Locate the cell with the specified text and output its [x, y] center coordinate. 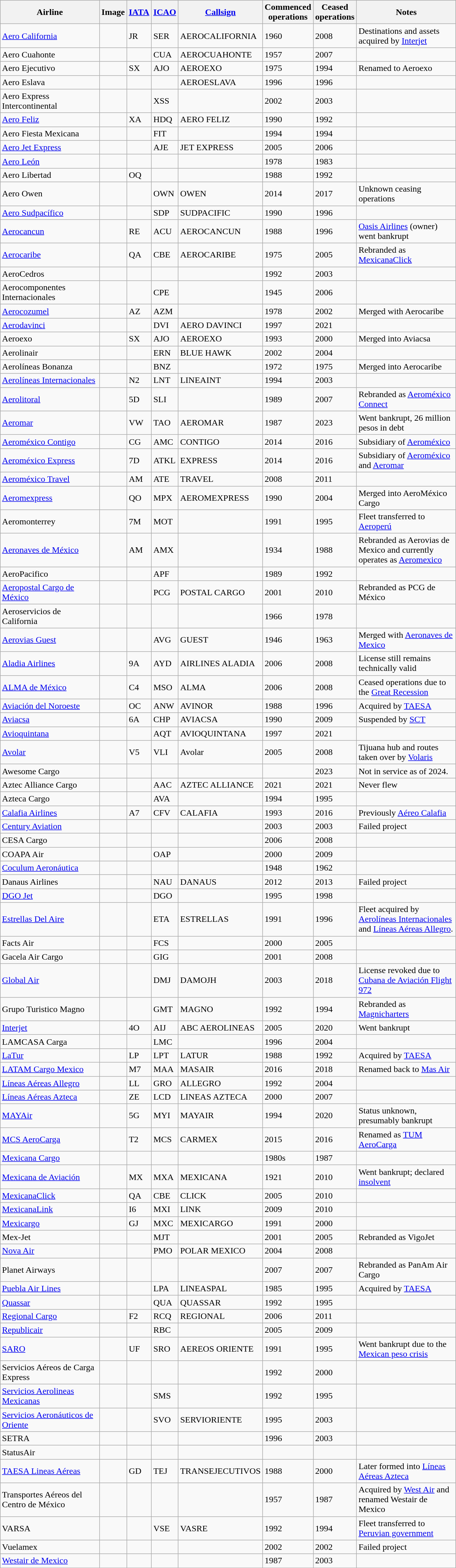
TAESA Lineas Aéreas [50, 1471]
Rebranded as Magnicharters [406, 1009]
1972 [288, 367]
OWEN [220, 193]
Global Air [50, 980]
SARO [50, 1348]
TRAVEL [220, 479]
AEROCARIBE [220, 255]
AVG [165, 640]
Fleet acquired by Aerolíneas Internacionales and Líneas Aéreas Allegro. [406, 919]
Aero Eslava [50, 82]
AEROMAR [220, 423]
SMS [165, 1396]
NAU [165, 882]
Aviación del Noroeste [50, 706]
I6 [139, 1209]
Century Aviation [50, 827]
Aero Express Intercontinental [50, 101]
VW [139, 423]
LNT [165, 380]
Aerocancun [50, 231]
1921 [288, 1177]
LPT [165, 1055]
Grupo Turistico Magno [50, 1009]
2012 [288, 882]
Never flew [406, 785]
Fleet transferred to Aeroperú [406, 521]
1998 [335, 896]
CESA Cargo [50, 840]
Aeroservicios de California [50, 616]
LL [139, 1083]
POSTAL CARGO [220, 593]
MASAIR [220, 1069]
AAC [165, 785]
2017 [335, 193]
AEREOS ORIENTE [220, 1348]
ALMA de México [50, 687]
Later formed into Líneas Aéreas Azteca [406, 1471]
Aero Ejecutivo [50, 68]
LMC [165, 1041]
UF [139, 1348]
Suspended by SCT [406, 720]
2015 [288, 1140]
StatusAir [50, 1452]
Merged with Aeronaves de Mexico [406, 640]
FIT [165, 133]
MOT [165, 521]
ETA [165, 919]
1960 [288, 36]
OQ [139, 175]
1983 [335, 161]
1966 [288, 616]
Coculum Aeronáutica [50, 868]
1963 [335, 640]
RCQ [165, 1316]
MEXICARGO [220, 1223]
Líneas Aéreas Allegro [50, 1083]
Renamed as TUM AeroCarga [406, 1140]
Aeroméxico Travel [50, 479]
Interjet [50, 1028]
AERO FELIZ [220, 120]
Regional Cargo [50, 1316]
ATKL [165, 460]
Aerovias Guest [50, 640]
1946 [288, 640]
CPE [165, 292]
AVINOR [220, 706]
SLI [165, 399]
ALLEGRO [220, 1083]
LINK [220, 1209]
AEROESLAVA [220, 82]
Airline [50, 12]
COAPA Air [50, 854]
Rebranded as Aerovias de Mexico and currently operates as Aeromexico [406, 550]
LINEASPAL [220, 1288]
SDP [165, 213]
Went bankrupt due to the Mexican peso crisis [406, 1348]
LATUR [220, 1055]
Image [113, 12]
Mexicana de Aviación [50, 1177]
ACU [165, 231]
Aeroméxico Contigo [50, 441]
CONTIGO [220, 441]
DANAUS [220, 882]
Acquired by West Air and renamed Westair de Mexico [406, 1500]
9A [139, 663]
Nova Air [50, 1251]
Awesome Cargo [50, 771]
Aero Fiesta Mexicana [50, 133]
LAMCASA Carga [50, 1041]
Servicios Aeronáuticos de Oriente [50, 1420]
DVI [165, 325]
F2 [139, 1316]
MX [139, 1177]
Facts Air [50, 943]
AMC [165, 441]
AZTEC ALLIANCE [220, 785]
MSO [165, 687]
Aladia Airlines [50, 663]
MexicanaClick [50, 1196]
POLAR MEXICO [220, 1251]
AeroCedros [50, 274]
MJT [165, 1237]
MPX [165, 497]
LaTur [50, 1055]
Merged into Aerocaribe [406, 367]
AZ [139, 311]
ANW [165, 706]
1945 [288, 292]
AMX [165, 550]
GIG [165, 957]
Aero Owen [50, 193]
Went bankrupt; declared insolvent [406, 1177]
AIRLINES ALADIA [220, 663]
Aerocomponentes Internacionales [50, 292]
AEROCUAHONTE [220, 55]
Aviacsa [50, 720]
CARMEX [220, 1140]
Estrellas Del Aire [50, 919]
Fleet transferred to Peruvian government [406, 1528]
TEJ [165, 1471]
HDQ [165, 120]
Aeroméxico Express [50, 460]
A7 [139, 813]
Went bankrupt [406, 1028]
1948 [288, 868]
DAMOJH [220, 980]
GD [139, 1471]
1962 [335, 868]
Destinations and assets acquired by Interjet [406, 36]
LINEAS AZTECA [220, 1097]
ATE [165, 479]
Aero Cuahonte [50, 55]
LPA [165, 1288]
AJE [165, 147]
Aero Sudpacífico [50, 213]
ESTRELLAS [220, 919]
N2 [139, 380]
APF [165, 574]
Republicair [50, 1330]
MYI [165, 1116]
License revoked due to Cubana de Aviación Flight 972 [406, 980]
AYD [165, 663]
7D [139, 460]
4O [139, 1028]
Mex-Jet [50, 1237]
ZE [139, 1097]
MAYAIR [220, 1116]
AIJ [165, 1028]
Commencedoperations [288, 12]
Renamed to Aeroexo [406, 68]
2013 [335, 882]
LATAM Cargo Mexico [50, 1069]
Gacela Air Cargo [50, 957]
CUA [165, 55]
1980s [288, 1158]
C4 [139, 687]
Danaus Airlines [50, 882]
Líneas Aéreas Azteca [50, 1097]
OC [139, 706]
AQT [165, 733]
Rebranded as PanAm Air Cargo [406, 1270]
TRANSEJECUTIVOS [220, 1471]
7M [139, 521]
VLI [165, 752]
Previously Aéreo Calafia [406, 813]
Aerodavinci [50, 325]
CFV [165, 813]
FCS [165, 943]
IATA [139, 12]
1985 [288, 1288]
DGO [165, 896]
GMT [165, 1009]
LP [139, 1055]
MXA [165, 1177]
1934 [288, 550]
SERVIORIENTE [220, 1420]
Westair de Mexico [50, 1561]
Went bankrupt, 26 million pesos in debt [406, 423]
Aeropostal Cargo de México [50, 593]
BNZ [165, 367]
Aerolíneas Internacionales [50, 380]
Status unknown, presumably bankrupt [406, 1116]
Puebla Air Lines [50, 1288]
CHP [165, 720]
GRO [165, 1083]
Aero Libertad [50, 175]
Aztec Alliance Cargo [50, 785]
CALAFIA [220, 813]
ERN [165, 353]
Aeroexo [50, 339]
AEROMEXPRESS [220, 497]
AZM [165, 311]
MCS [165, 1140]
DMJ [165, 980]
CLICK [220, 1196]
XA [139, 120]
Subsidiary of Aeroméxico [406, 441]
RE [139, 231]
CG [139, 441]
M7 [139, 1069]
QO [139, 497]
6A [139, 720]
Merged into Aviacsa [406, 339]
T2 [139, 1140]
PMO [165, 1251]
Oasis Airlines (owner) went bankrupt [406, 231]
Aerocaribe [50, 255]
5D [139, 399]
VARSA [50, 1528]
LCD [165, 1097]
Aerolíneas Bonanza [50, 367]
Mexicargo [50, 1223]
Rebranded as Aeroméxico Connect [406, 399]
SVO [165, 1420]
GJ [139, 1223]
Subsidiary of Aeroméxico and Aeromar [406, 460]
JR [139, 36]
REGIONAL [220, 1316]
AEROCALIFORNIA [220, 36]
Aeromexpress [50, 497]
Aero Jet Express [50, 147]
MXC [165, 1223]
MAYAir [50, 1116]
AERO DAVINCI [220, 325]
ABC AEROLINEAS [220, 1028]
Ceasedoperations [335, 12]
AVIACSA [220, 720]
Aerolitoral [50, 399]
Mexicana Cargo [50, 1158]
VSE [165, 1528]
MAGNO [220, 1009]
MEXICANA [220, 1177]
XSS [165, 101]
VASRE [220, 1528]
MexicanaLink [50, 1209]
Vuelamex [50, 1547]
Planet Airways [50, 1270]
OWN [165, 193]
Tijuana hub and routes taken over by Volaris [406, 752]
AeroPacifico [50, 574]
Aero Feliz [50, 120]
RBC [165, 1330]
AVIOQUINTANA [220, 733]
Merged into AeroMéxico Cargo [406, 497]
MAA [165, 1069]
GUEST [220, 640]
Aeromar [50, 423]
Aeromonterrey [50, 521]
Unknown ceasing operations [406, 193]
ALMA [220, 687]
Avioquintana [50, 733]
Quassar [50, 1302]
DGO Jet [50, 896]
Azteca Cargo [50, 799]
Notes [406, 12]
Rebranded as MexicanaClick [406, 255]
QUASSAR [220, 1302]
MCS AeroCarga [50, 1140]
BLUE HAWK [220, 353]
EXPRESS [220, 460]
Aero León [50, 161]
Aerolinair [50, 353]
Rebranded as VigoJet [406, 1237]
ICAO [165, 12]
Merged with Aerocaribe [406, 311]
OAP [165, 854]
Aeronaves de México [50, 550]
Callsign [220, 12]
Servicios Aerolineas Mexicanas [50, 1396]
LINEAINT [220, 380]
Servicios Aéreos de Carga Express [50, 1372]
Not in service as of 2024. [406, 771]
Ceased operations due to the Great Recession [406, 687]
AEROCANCUN [220, 231]
Calafia Airlines [50, 813]
License still remains technically valid [406, 663]
SRO [165, 1348]
QUA [165, 1302]
V5 [139, 752]
Renamed back to Mas Air [406, 1069]
Transportes Aéreos del Centro de México [50, 1500]
TAO [165, 423]
Aerocozumel [50, 311]
Rebranded as PCG de México [406, 593]
PCG [165, 593]
AVA [165, 799]
SETRA [50, 1439]
SER [165, 36]
JET EXPRESS [220, 147]
SUDPACIFIC [220, 213]
5G [139, 1116]
Aero California [50, 36]
MXI [165, 1209]
